Locate the cell with the specified text and output its (x, y) center coordinate. 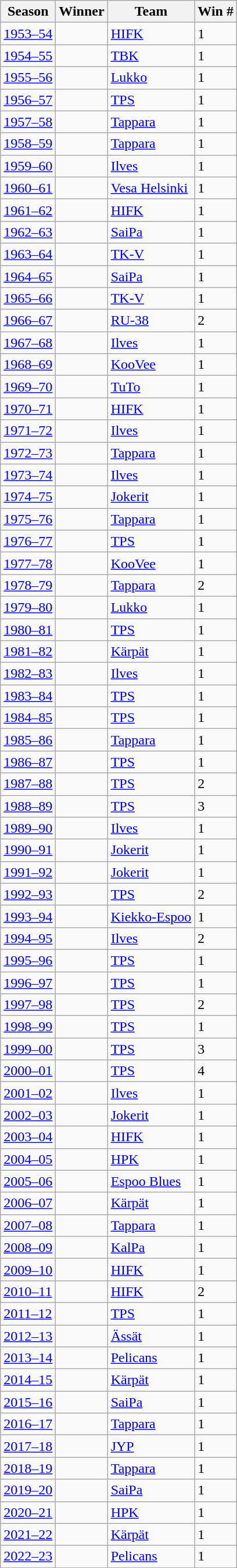
2000–01 (28, 1071)
Espoo Blues (151, 1181)
4 (216, 1071)
Winner (81, 12)
1967–68 (28, 343)
2005–06 (28, 1181)
2016–17 (28, 1424)
1961–62 (28, 210)
1970–71 (28, 409)
1988–89 (28, 806)
Win # (216, 12)
2002–03 (28, 1115)
1993–94 (28, 916)
1986–87 (28, 762)
2017–18 (28, 1446)
1963–64 (28, 254)
2008–09 (28, 1247)
1975–76 (28, 519)
1982–83 (28, 674)
1972–73 (28, 453)
1968–69 (28, 365)
1984–85 (28, 718)
JYP (151, 1446)
TBK (151, 56)
Season (28, 12)
2004–05 (28, 1159)
1966–67 (28, 321)
1976–77 (28, 541)
1969–70 (28, 387)
2007–08 (28, 1225)
1992–93 (28, 894)
1991–92 (28, 872)
2009–10 (28, 1269)
1978–79 (28, 585)
2022–23 (28, 1556)
1973–74 (28, 475)
2003–04 (28, 1137)
Vesa Helsinki (151, 188)
2019–20 (28, 1490)
1989–90 (28, 828)
2015–16 (28, 1402)
TuTo (151, 387)
1977–78 (28, 563)
2018–19 (28, 1468)
1983–84 (28, 696)
2014–15 (28, 1380)
1971–72 (28, 431)
2021–22 (28, 1534)
1999–00 (28, 1049)
1957–58 (28, 122)
1994–95 (28, 938)
2011–12 (28, 1313)
1996–97 (28, 983)
1998–99 (28, 1027)
1960–61 (28, 188)
1990–91 (28, 850)
2001–02 (28, 1093)
1974–75 (28, 497)
KalPa (151, 1247)
2010–11 (28, 1291)
RU-38 (151, 321)
1995–96 (28, 960)
1981–82 (28, 652)
2020–21 (28, 1512)
1962–63 (28, 232)
1980–81 (28, 629)
1965–66 (28, 299)
1959–60 (28, 166)
1987–88 (28, 784)
Kiekko-Espoo (151, 916)
2006–07 (28, 1203)
1955–56 (28, 78)
Team (151, 12)
1953–54 (28, 34)
1956–57 (28, 100)
1964–65 (28, 277)
2012–13 (28, 1335)
Ässät (151, 1335)
1958–59 (28, 144)
1997–98 (28, 1005)
1985–86 (28, 740)
2013–14 (28, 1358)
1954–55 (28, 56)
1979–80 (28, 607)
